Output the [X, Y] coordinate of the center of the cell containing the given text.  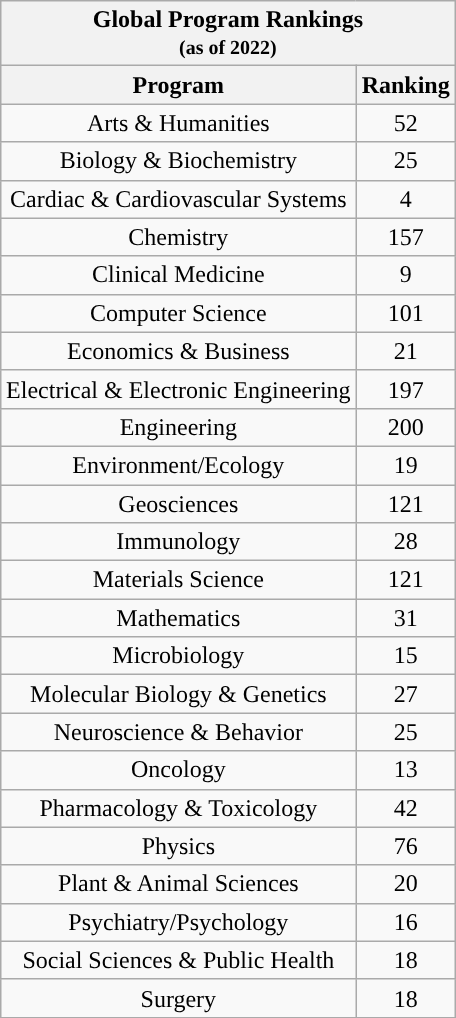
Program [179, 85]
Microbiology [179, 656]
16 [406, 922]
Plant & Animal Sciences [179, 884]
21 [406, 351]
Computer Science [179, 313]
Neuroscience & Behavior [179, 732]
Geosciences [179, 503]
Molecular Biology & Genetics [179, 694]
Economics & Business [179, 351]
Immunology [179, 542]
19 [406, 465]
Arts & Humanities [179, 123]
15 [406, 656]
Psychiatry/Psychology [179, 922]
Global Program Rankings(as of 2022) [228, 34]
Ranking [406, 85]
Social Sciences & Public Health [179, 960]
20 [406, 884]
31 [406, 618]
197 [406, 389]
Cardiac & Cardiovascular Systems [179, 199]
200 [406, 427]
157 [406, 237]
Clinical Medicine [179, 275]
4 [406, 199]
Electrical & Electronic Engineering [179, 389]
76 [406, 846]
Chemistry [179, 237]
Materials Science [179, 580]
Surgery [179, 998]
Physics [179, 846]
Oncology [179, 770]
9 [406, 275]
Mathematics [179, 618]
Pharmacology & Toxicology [179, 808]
13 [406, 770]
101 [406, 313]
52 [406, 123]
Biology & Biochemistry [179, 161]
28 [406, 542]
42 [406, 808]
27 [406, 694]
Environment/Ecology [179, 465]
Engineering [179, 427]
